Provide the [X, Y] coordinate of the cell's center where the given text is located.  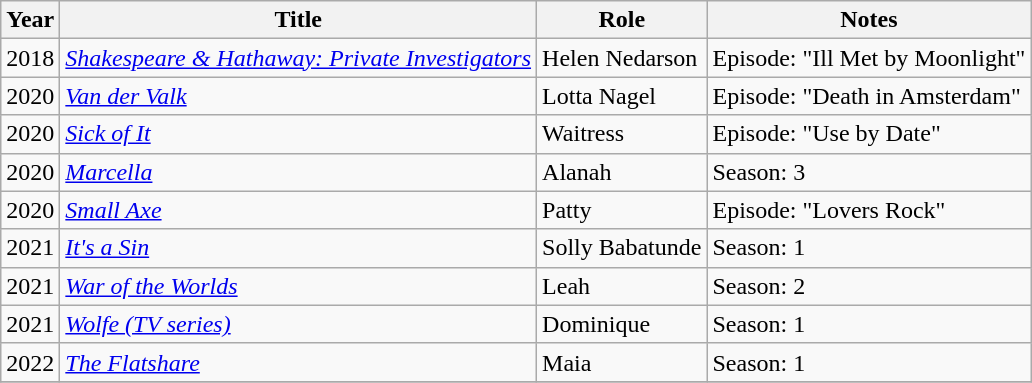
Episode: "Death in Amsterdam" [869, 96]
Wolfe (TV series) [298, 324]
Title [298, 20]
Maia [622, 362]
Episode: "Ill Met by Moonlight" [869, 58]
The Flatshare [298, 362]
Waitress [622, 134]
Year [30, 20]
Small Axe [298, 210]
Leah [622, 286]
Solly Babatunde [622, 248]
Season: 3 [869, 172]
Season: 2 [869, 286]
Notes [869, 20]
It's a Sin [298, 248]
Van der Valk [298, 96]
Dominique [622, 324]
Shakespeare & Hathaway: Private Investigators [298, 58]
Sick of It [298, 134]
Episode: "Use by Date" [869, 134]
Lotta Nagel [622, 96]
Episode: "Lovers Rock" [869, 210]
2018 [30, 58]
Helen Nedarson [622, 58]
Patty [622, 210]
Role [622, 20]
Marcella [298, 172]
2022 [30, 362]
Alanah [622, 172]
War of the Worlds [298, 286]
